Locate the cell with the specified text and output its (X, Y) center coordinate. 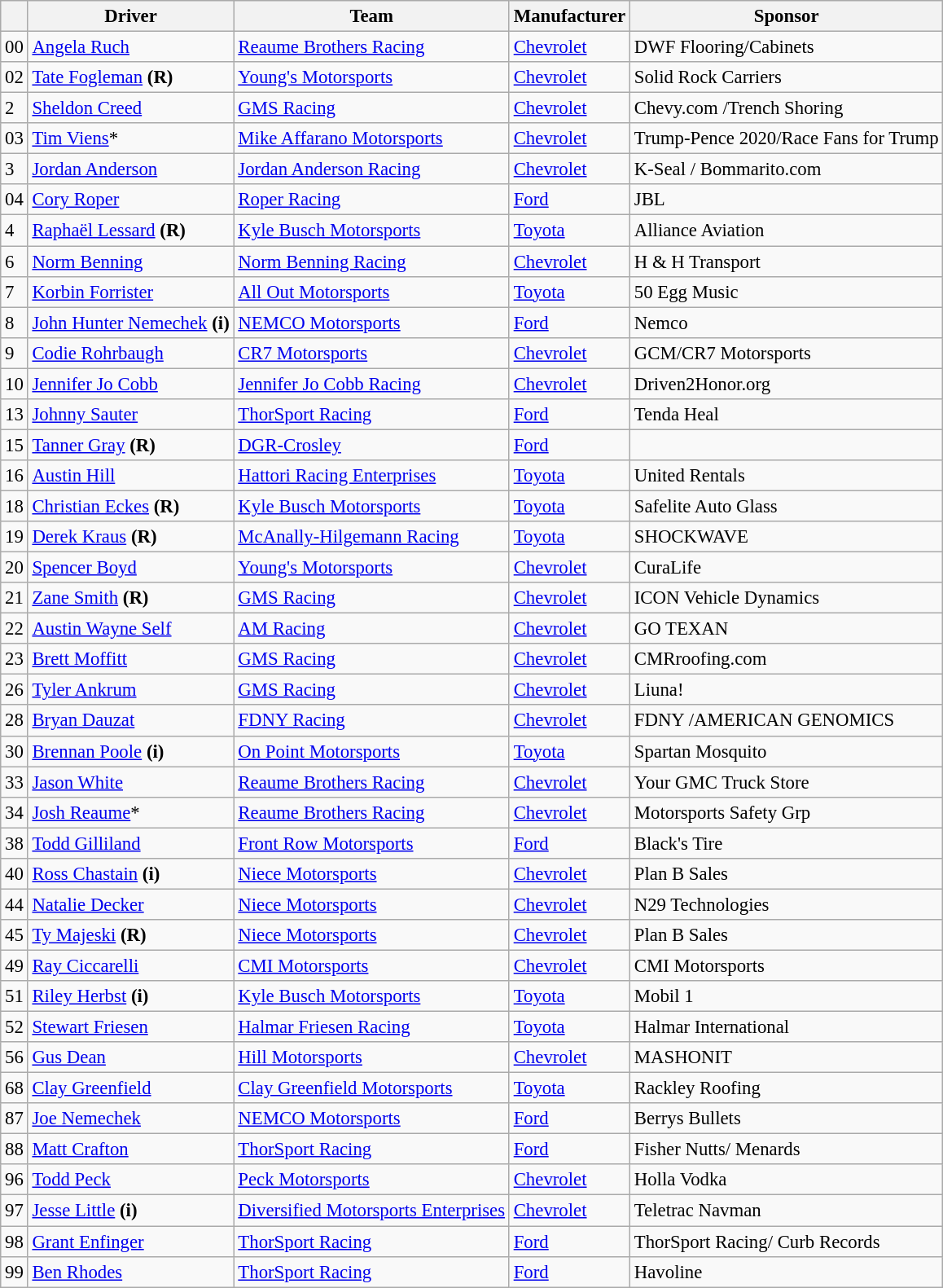
Driven2Honor.org (786, 384)
Motorsports Safety Grp (786, 812)
Solid Rock Carriers (786, 77)
33 (15, 782)
Stewart Friesen (130, 1027)
Spencer Boyd (130, 568)
Derek Kraus (R) (130, 537)
Berrys Bullets (786, 1119)
Jordan Anderson (130, 169)
19 (15, 537)
GO TEXAN (786, 629)
Peck Motorsports (371, 1180)
Spartan Mosquito (786, 751)
Riley Herbst (i) (130, 996)
Hattori Racing Enterprises (371, 476)
Driver (130, 16)
Angela Ruch (130, 47)
00 (15, 47)
3 (15, 169)
16 (15, 476)
88 (15, 1150)
Jason White (130, 782)
CuraLife (786, 568)
Korbin Forrister (130, 292)
Clay Greenfield Motorsports (371, 1088)
Holla Vodka (786, 1180)
40 (15, 874)
Josh Reaume* (130, 812)
15 (15, 445)
87 (15, 1119)
Jennifer Jo Cobb (130, 384)
38 (15, 843)
CMRroofing.com (786, 659)
Teletrac Navman (786, 1211)
28 (15, 721)
Sponsor (786, 16)
4 (15, 231)
All Out Motorsports (371, 292)
23 (15, 659)
Norm Benning (130, 262)
FDNY Racing (371, 721)
Raphaël Lessard (R) (130, 231)
K-Seal / Bommarito.com (786, 169)
Halmar Friesen Racing (371, 1027)
13 (15, 415)
JBL (786, 200)
99 (15, 1272)
Your GMC Truck Store (786, 782)
AM Racing (371, 629)
45 (15, 935)
Safelite Auto Glass (786, 506)
Tim Viens* (130, 138)
Norm Benning Racing (371, 262)
Front Row Motorsports (371, 843)
Halmar International (786, 1027)
49 (15, 965)
Ty Majeski (R) (130, 935)
DGR-Crosley (371, 445)
18 (15, 506)
Mobil 1 (786, 996)
52 (15, 1027)
Jennifer Jo Cobb Racing (371, 384)
Jordan Anderson Racing (371, 169)
Roper Racing (371, 200)
50 Egg Music (786, 292)
02 (15, 77)
68 (15, 1088)
Tate Fogleman (R) (130, 77)
Rackley Roofing (786, 1088)
Gus Dean (130, 1057)
Clay Greenfield (130, 1088)
ICON Vehicle Dynamics (786, 598)
8 (15, 323)
DWF Flooring/Cabinets (786, 47)
GCM/CR7 Motorsports (786, 353)
Joe Nemechek (130, 1119)
9 (15, 353)
Johnny Sauter (130, 415)
Brett Moffitt (130, 659)
Austin Wayne Self (130, 629)
Tyler Ankrum (130, 690)
22 (15, 629)
FDNY /AMERICAN GENOMICS (786, 721)
Havoline (786, 1272)
Tenda Heal (786, 415)
Brennan Poole (i) (130, 751)
On Point Motorsports (371, 751)
Manufacturer (569, 16)
MASHONIT (786, 1057)
7 (15, 292)
Black's Tire (786, 843)
2 (15, 108)
Todd Gilliland (130, 843)
Mike Affarano Motorsports (371, 138)
Fisher Nutts/ Menards (786, 1150)
03 (15, 138)
6 (15, 262)
John Hunter Nemechek (i) (130, 323)
Liuna! (786, 690)
26 (15, 690)
44 (15, 904)
SHOCKWAVE (786, 537)
Chevy.com /Trench Shoring (786, 108)
Cory Roper (130, 200)
United Rentals (786, 476)
CR7 Motorsports (371, 353)
Alliance Aviation (786, 231)
96 (15, 1180)
Tanner Gray (R) (130, 445)
97 (15, 1211)
Grant Enfinger (130, 1242)
Ben Rhodes (130, 1272)
McAnally-Hilgemann Racing (371, 537)
ThorSport Racing/ Curb Records (786, 1242)
21 (15, 598)
Sheldon Creed (130, 108)
Nemco (786, 323)
N29 Technologies (786, 904)
51 (15, 996)
Austin Hill (130, 476)
30 (15, 751)
10 (15, 384)
Diversified Motorsports Enterprises (371, 1211)
Matt Crafton (130, 1150)
Hill Motorsports (371, 1057)
Ross Chastain (i) (130, 874)
Jesse Little (i) (130, 1211)
Christian Eckes (R) (130, 506)
Bryan Dauzat (130, 721)
H & H Transport (786, 262)
20 (15, 568)
Todd Peck (130, 1180)
56 (15, 1057)
34 (15, 812)
Natalie Decker (130, 904)
98 (15, 1242)
Zane Smith (R) (130, 598)
Ray Ciccarelli (130, 965)
Team (371, 16)
Trump-Pence 2020/Race Fans for Trump (786, 138)
04 (15, 200)
Codie Rohrbaugh (130, 353)
